Detect which cell encompasses the target text, then output its [x, y] center coordinate. 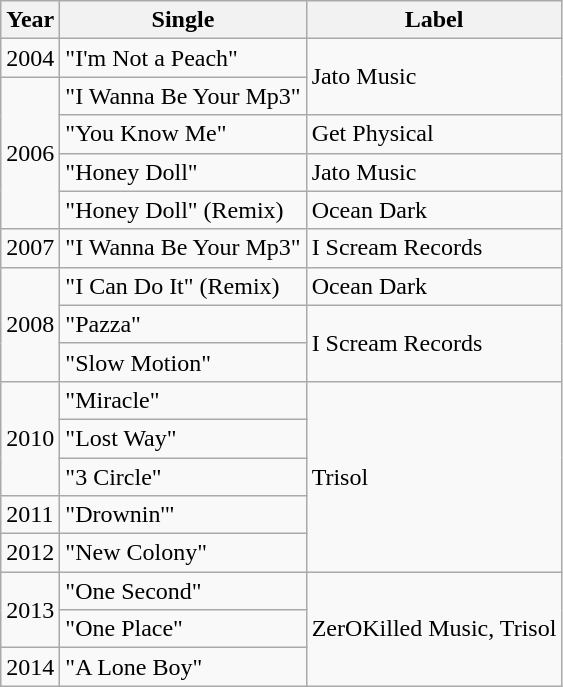
"Pazza" [183, 324]
"Honey Doll" [183, 172]
Year [30, 20]
2006 [30, 153]
2010 [30, 438]
2008 [30, 324]
2011 [30, 515]
"One Second" [183, 591]
"Drownin'" [183, 515]
"I'm Not a Peach" [183, 58]
2007 [30, 248]
2014 [30, 667]
Single [183, 20]
"3 Circle" [183, 477]
2012 [30, 553]
"I Can Do It" (Remix) [183, 286]
"New Colony" [183, 553]
Label [434, 20]
"You Know Me" [183, 134]
"Honey Doll" (Remix) [183, 210]
"Lost Way" [183, 438]
"A Lone Boy" [183, 667]
"One Place" [183, 629]
ZerOKilled Music, Trisol [434, 629]
Trisol [434, 476]
2013 [30, 610]
"Slow Motion" [183, 362]
Get Physical [434, 134]
"Miracle" [183, 400]
2004 [30, 58]
